Search for the cell housing the specified text and yield its [x, y] center coordinate. 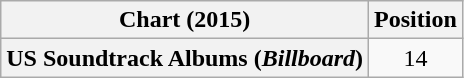
14 [416, 58]
US Soundtrack Albums (Billboard) [185, 58]
Chart (2015) [185, 20]
Position [416, 20]
